Determine the [x, y] coordinate at the center of the cell enclosing the given text.  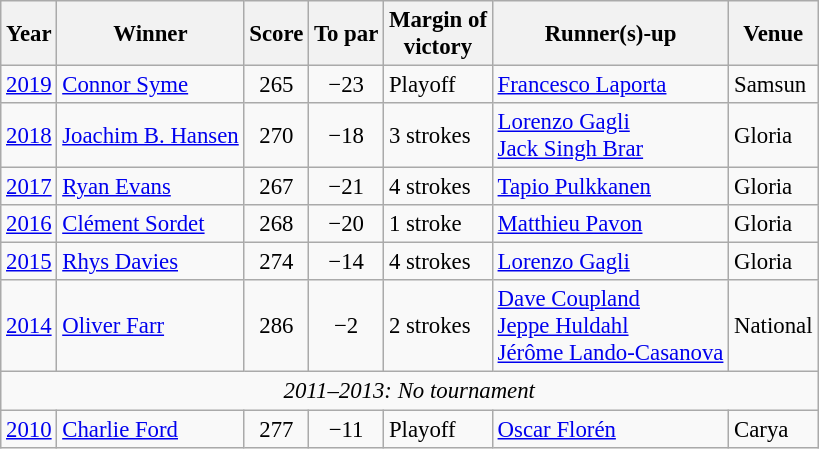
Oliver Farr [150, 326]
1 stroke [438, 224]
Clément Sordet [150, 224]
Venue [774, 34]
265 [276, 85]
267 [276, 187]
3 strokes [438, 136]
Carya [774, 429]
Score [276, 34]
Runner(s)-up [610, 34]
2011–2013: No tournament [410, 391]
277 [276, 429]
Francesco Laporta [610, 85]
Charlie Ford [150, 429]
−11 [346, 429]
Connor Syme [150, 85]
2010 [29, 429]
2018 [29, 136]
Matthieu Pavon [610, 224]
2 strokes [438, 326]
−2 [346, 326]
286 [276, 326]
−14 [346, 262]
Dave Coupland Jeppe Huldahl Jérôme Lando-Casanova [610, 326]
Rhys Davies [150, 262]
2014 [29, 326]
Lorenzo Gagli [610, 262]
Oscar Florén [610, 429]
2015 [29, 262]
−18 [346, 136]
−20 [346, 224]
Tapio Pulkkanen [610, 187]
−21 [346, 187]
Year [29, 34]
2016 [29, 224]
National [774, 326]
−23 [346, 85]
Joachim B. Hansen [150, 136]
To par [346, 34]
274 [276, 262]
268 [276, 224]
2017 [29, 187]
2019 [29, 85]
Samsun [774, 85]
Ryan Evans [150, 187]
Winner [150, 34]
270 [276, 136]
Margin ofvictory [438, 34]
Lorenzo Gagli Jack Singh Brar [610, 136]
